Find where the given text appears and provide that cell's center as [x, y] coordinate. 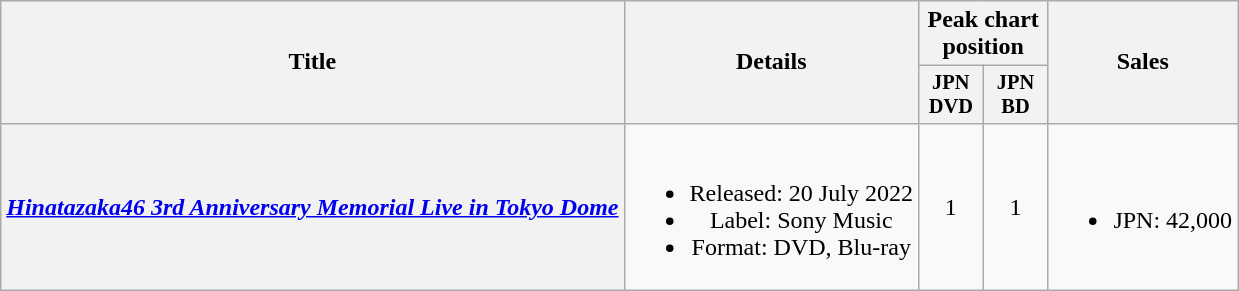
JPNDVD [950, 95]
Details [771, 62]
Released: 20 July 2022Label: Sony MusicFormat: DVD, Blu-ray [771, 206]
JPN: 42,000 [1143, 206]
Peak chartposition [982, 34]
Hinatazaka46 3rd Anniversary Memorial Live in Tokyo Dome [312, 206]
Title [312, 62]
JPNBD [1016, 95]
Sales [1143, 62]
